Find where the given text appears and provide that cell's center as (X, Y) coordinate. 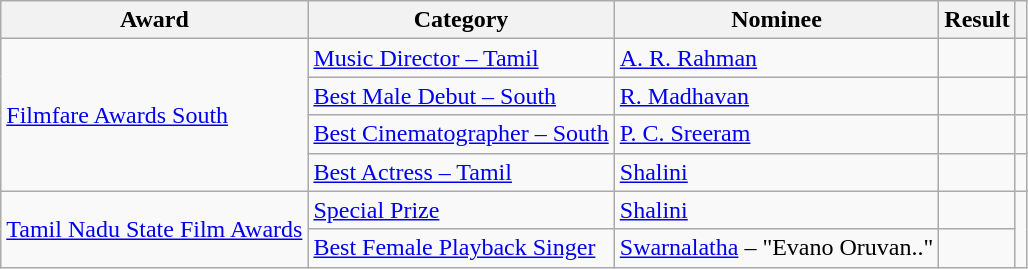
Tamil Nadu State Film Awards (154, 229)
P. C. Sreeram (776, 134)
A. R. Rahman (776, 58)
R. Madhavan (776, 96)
Result (977, 20)
Best Male Debut – South (461, 96)
Best Cinematographer – South (461, 134)
Nominee (776, 20)
Best Actress – Tamil (461, 172)
Best Female Playback Singer (461, 248)
Special Prize (461, 210)
Category (461, 20)
Filmfare Awards South (154, 115)
Music Director – Tamil (461, 58)
Award (154, 20)
Swarnalatha – "Evano Oruvan.." (776, 248)
